Determine the [X, Y] coordinate at the center of the cell enclosing the given text.  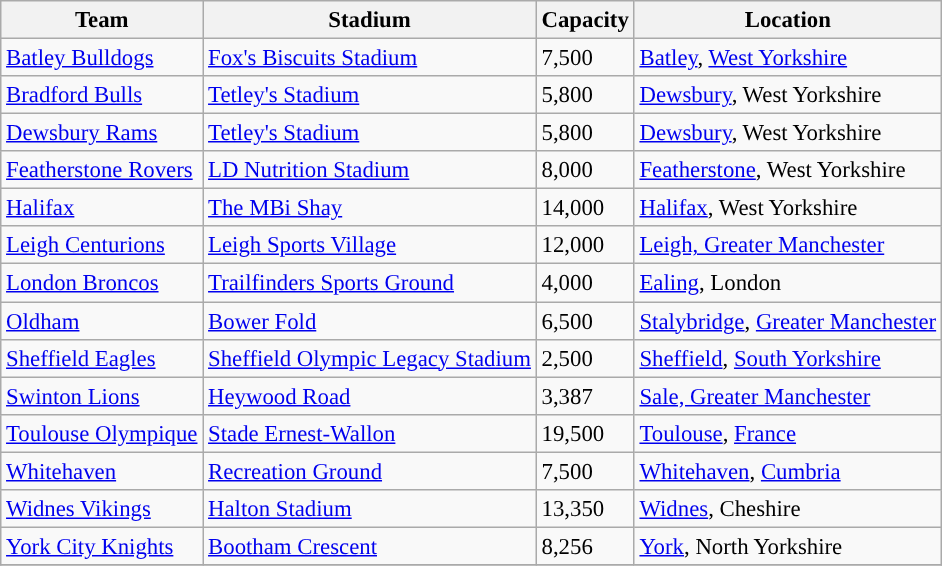
The MBi Shay [370, 208]
Whitehaven, Cumbria [788, 471]
Location [788, 20]
6,500 [585, 321]
Recreation Ground [370, 471]
Fox's Biscuits Stadium [370, 58]
London Broncos [102, 283]
Halton Stadium [370, 509]
Featherstone, West Yorkshire [788, 170]
Bradford Bulls [102, 95]
Dewsbury Rams [102, 133]
Capacity [585, 20]
Toulouse Olympique [102, 433]
Heywood Road [370, 396]
Sheffield, South Yorkshire [788, 358]
Leigh, Greater Manchester [788, 245]
York City Knights [102, 546]
Halifax [102, 208]
Stalybridge, Greater Manchester [788, 321]
Sale, Greater Manchester [788, 396]
4,000 [585, 283]
Sheffield Eagles [102, 358]
8,000 [585, 170]
Leigh Sports Village [370, 245]
York, North Yorkshire [788, 546]
12,000 [585, 245]
Swinton Lions [102, 396]
13,350 [585, 509]
Team [102, 20]
Batley, West Yorkshire [788, 58]
Stadium [370, 20]
Whitehaven [102, 471]
Widnes, Cheshire [788, 509]
14,000 [585, 208]
Bower Fold [370, 321]
Leigh Centurions [102, 245]
3,387 [585, 396]
Trailfinders Sports Ground [370, 283]
Oldham [102, 321]
2,500 [585, 358]
Featherstone Rovers [102, 170]
Sheffield Olympic Legacy Stadium [370, 358]
19,500 [585, 433]
Ealing, London [788, 283]
Widnes Vikings [102, 509]
Stade Ernest-Wallon [370, 433]
8,256 [585, 546]
LD Nutrition Stadium [370, 170]
Toulouse, France [788, 433]
Halifax, West Yorkshire [788, 208]
Bootham Crescent [370, 546]
Batley Bulldogs [102, 58]
